From the cell containing the given text, extract its center point as (X, Y) coordinate. 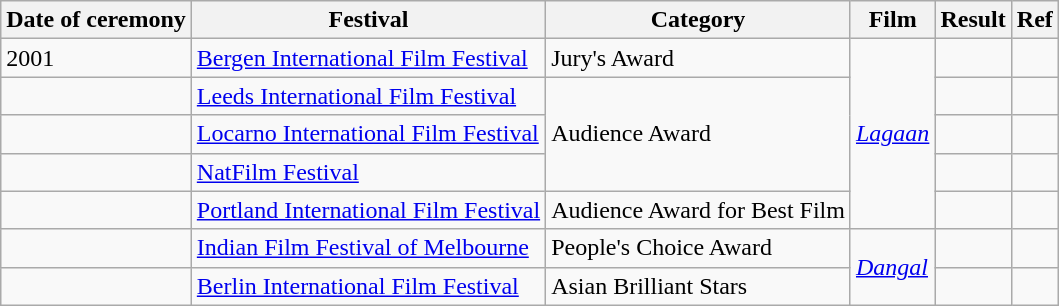
Leeds International Film Festival (368, 96)
Lagaan (892, 134)
Audience Award (698, 134)
Jury's Award (698, 58)
Ref (1034, 20)
Date of ceremony (96, 20)
Audience Award for Best Film (698, 210)
Portland International Film Festival (368, 210)
Berlin International Film Festival (368, 286)
Festival (368, 20)
Indian Film Festival of Melbourne (368, 248)
Bergen International Film Festival (368, 58)
Asian Brilliant Stars (698, 286)
Film (892, 20)
People's Choice Award (698, 248)
Dangal (892, 267)
NatFilm Festival (368, 172)
Locarno International Film Festival (368, 134)
Result (973, 20)
2001 (96, 58)
Category (698, 20)
